For the text-containing cell, return its midpoint in (X, Y) coordinate format. 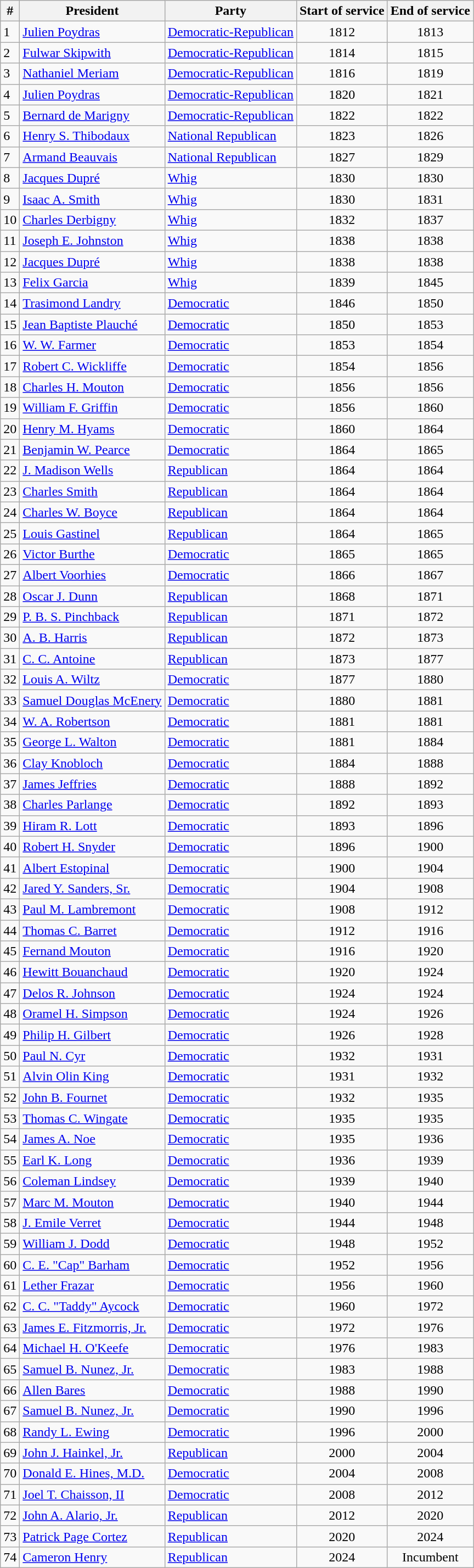
Robert H. Snyder (92, 847)
67 (10, 1411)
James E. Fitzmorris, Jr. (92, 1328)
32 (10, 680)
C. E. "Cap" Barham (92, 1264)
38 (10, 805)
John J. Hainkel, Jr. (92, 1453)
1839 (342, 283)
Victor Burthe (92, 554)
1820 (342, 94)
W. W. Farmer (92, 345)
52 (10, 1097)
20 (10, 429)
George L. Walton (92, 742)
28 (10, 596)
Charles Smith (92, 491)
72 (10, 1515)
Cameron Henry (92, 1557)
Coleman Lindsey (92, 1181)
Alvin Olin King (92, 1077)
1846 (342, 304)
John B. Fournet (92, 1097)
24 (10, 512)
Lether Frazar (92, 1286)
59 (10, 1244)
Jared Y. Sanders, Sr. (92, 888)
Fernand Mouton (92, 951)
Nathaniel Meriam (92, 74)
Party (230, 11)
8 (10, 178)
30 (10, 638)
J. Madison Wells (92, 471)
1 (10, 32)
60 (10, 1264)
1815 (430, 53)
41 (10, 867)
Joel T. Chaisson, II (92, 1494)
26 (10, 554)
1868 (342, 596)
42 (10, 888)
1928 (430, 1035)
64 (10, 1348)
1821 (430, 94)
68 (10, 1432)
Louis A. Wiltz (92, 680)
45 (10, 951)
1814 (342, 53)
J. Emile Verret (92, 1223)
1845 (430, 283)
Allen Bares (92, 1390)
9 (10, 199)
1826 (430, 136)
4 (10, 94)
C. C. "Taddy" Aycock (92, 1307)
Start of service (342, 11)
56 (10, 1181)
6 (10, 136)
# (10, 11)
34 (10, 721)
66 (10, 1390)
33 (10, 701)
Thomas C. Barret (92, 931)
1812 (342, 32)
73 (10, 1536)
25 (10, 533)
17 (10, 366)
1867 (430, 575)
James A. Noe (92, 1139)
55 (10, 1160)
49 (10, 1035)
18 (10, 387)
Armand Beauvais (92, 157)
1813 (430, 32)
1837 (430, 220)
36 (10, 763)
Henry M. Hyams (92, 429)
Trasimond Landry (92, 304)
10 (10, 220)
71 (10, 1494)
Oscar J. Dunn (92, 596)
Fulwar Skipwith (92, 53)
Charles Parlange (92, 805)
23 (10, 491)
58 (10, 1223)
Albert Estopinal (92, 867)
P. B. S. Pinchback (92, 617)
31 (10, 659)
11 (10, 240)
43 (10, 909)
Paul N. Cyr (92, 1056)
Isaac A. Smith (92, 199)
Charles W. Boyce (92, 512)
47 (10, 993)
Donald E. Hines, M.D. (92, 1474)
37 (10, 784)
Paul M. Lambremont (92, 909)
3 (10, 74)
21 (10, 450)
James Jeffries (92, 784)
1823 (342, 136)
1832 (342, 220)
1866 (342, 575)
62 (10, 1307)
Incumbent (430, 1557)
15 (10, 324)
1819 (430, 74)
53 (10, 1118)
Earl K. Long (92, 1160)
19 (10, 408)
Joseph E. Johnston (92, 240)
Hiram R. Lott (92, 826)
74 (10, 1557)
A. B. Harris (92, 638)
Michael H. O'Keefe (92, 1348)
Philip H. Gilbert (92, 1035)
2 (10, 53)
1829 (430, 157)
W. A. Robertson (92, 721)
End of service (430, 11)
Thomas C. Wingate (92, 1118)
14 (10, 304)
13 (10, 283)
12 (10, 262)
16 (10, 345)
29 (10, 617)
William J. Dodd (92, 1244)
Henry S. Thibodaux (92, 136)
40 (10, 847)
69 (10, 1453)
John A. Alario, Jr. (92, 1515)
35 (10, 742)
Louis Gastinel (92, 533)
50 (10, 1056)
Marc M. Mouton (92, 1202)
57 (10, 1202)
Robert C. Wickliffe (92, 366)
William F. Griffin (92, 408)
70 (10, 1474)
65 (10, 1369)
Delos R. Johnson (92, 993)
Bernard de Marigny (92, 115)
39 (10, 826)
Randy L. Ewing (92, 1432)
C. C. Antoine (92, 659)
Felix Garcia (92, 283)
61 (10, 1286)
7 (10, 157)
President (92, 11)
51 (10, 1077)
1831 (430, 199)
Hewitt Bouanchaud (92, 972)
Samuel Douglas McEnery (92, 701)
1827 (342, 157)
Albert Voorhies (92, 575)
Charles H. Mouton (92, 387)
1816 (342, 74)
Jean Baptiste Plauché (92, 324)
Benjamin W. Pearce (92, 450)
22 (10, 471)
Patrick Page Cortez (92, 1536)
5 (10, 115)
46 (10, 972)
Clay Knobloch (92, 763)
48 (10, 1014)
Oramel H. Simpson (92, 1014)
54 (10, 1139)
27 (10, 575)
Charles Derbigny (92, 220)
63 (10, 1328)
44 (10, 931)
